Capture the cell that displays the provided text and extract its [X, Y] central coordinate. 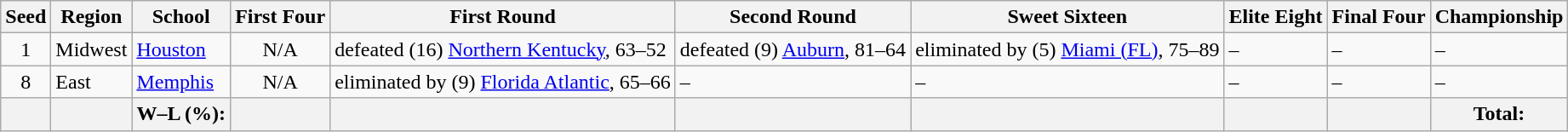
defeated (16) Northern Kentucky, 63–52 [503, 49]
defeated (9) Auburn, 81–64 [793, 49]
1 [26, 49]
Total: [1499, 114]
Elite Eight [1275, 17]
Memphis [181, 82]
Final Four [1379, 17]
First Round [503, 17]
Seed [26, 17]
First Four [281, 17]
eliminated by (9) Florida Atlantic, 65–66 [503, 82]
eliminated by (5) Miami (FL), 75–89 [1067, 49]
School [181, 17]
Houston [181, 49]
East [92, 82]
Midwest [92, 49]
Championship [1499, 17]
Sweet Sixteen [1067, 17]
Region [92, 17]
W–L (%): [181, 114]
8 [26, 82]
Second Round [793, 17]
